Return [x, y] of the center of cell containing provided text 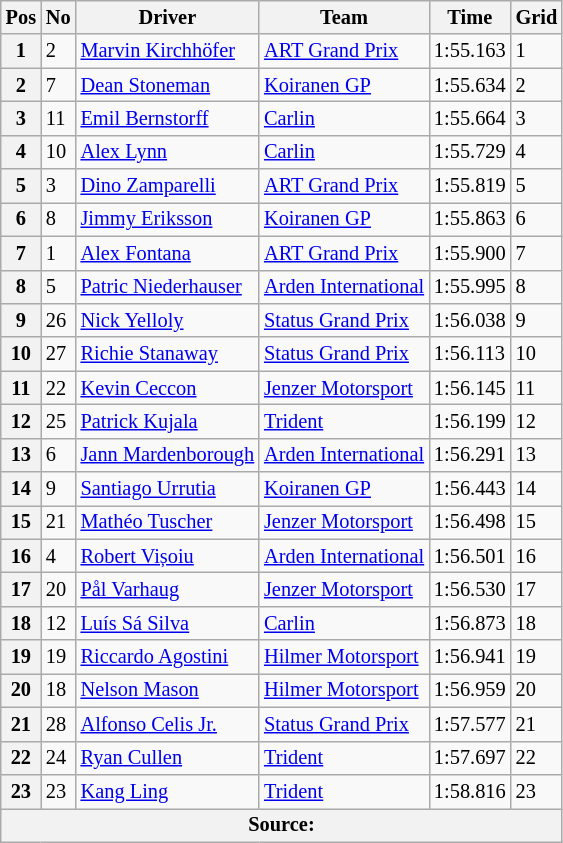
1:55.863 [470, 219]
Richie Stanaway [168, 354]
Mathéo Tuscher [168, 522]
1:56.959 [470, 690]
Marvin Kirchhöfer [168, 51]
1:55.163 [470, 51]
Driver [168, 17]
Dean Stoneman [168, 85]
1:56.873 [470, 623]
1:56.941 [470, 657]
1:55.634 [470, 85]
1:56.498 [470, 522]
1:56.145 [470, 388]
28 [58, 724]
1:56.501 [470, 556]
Grid [537, 17]
Alex Lynn [168, 152]
1:58.816 [470, 791]
Jimmy Eriksson [168, 219]
1:56.443 [470, 489]
25 [58, 421]
Luís Sá Silva [168, 623]
Dino Zamparelli [168, 186]
1:55.819 [470, 186]
1:56.530 [470, 589]
Pos [21, 17]
1:57.697 [470, 758]
1:56.038 [470, 320]
Alfonso Celis Jr. [168, 724]
Kang Ling [168, 791]
Ryan Cullen [168, 758]
24 [58, 758]
Alex Fontana [168, 253]
1:56.199 [470, 421]
Riccardo Agostini [168, 657]
Jann Mardenborough [168, 455]
Time [470, 17]
Team [344, 17]
Patric Niederhauser [168, 287]
Emil Bernstorff [168, 118]
1:55.995 [470, 287]
Pål Varhaug [168, 589]
1:56.113 [470, 354]
Kevin Ceccon [168, 388]
Source: [282, 825]
Nick Yelloly [168, 320]
Santiago Urrutia [168, 489]
Nelson Mason [168, 690]
No [58, 17]
Patrick Kujala [168, 421]
Robert Vișoiu [168, 556]
27 [58, 354]
1:55.664 [470, 118]
26 [58, 320]
1:55.729 [470, 152]
1:55.900 [470, 253]
1:57.577 [470, 724]
1:56.291 [470, 455]
